Identify which cell holds the provided text, then report its (x, y) central coordinate. 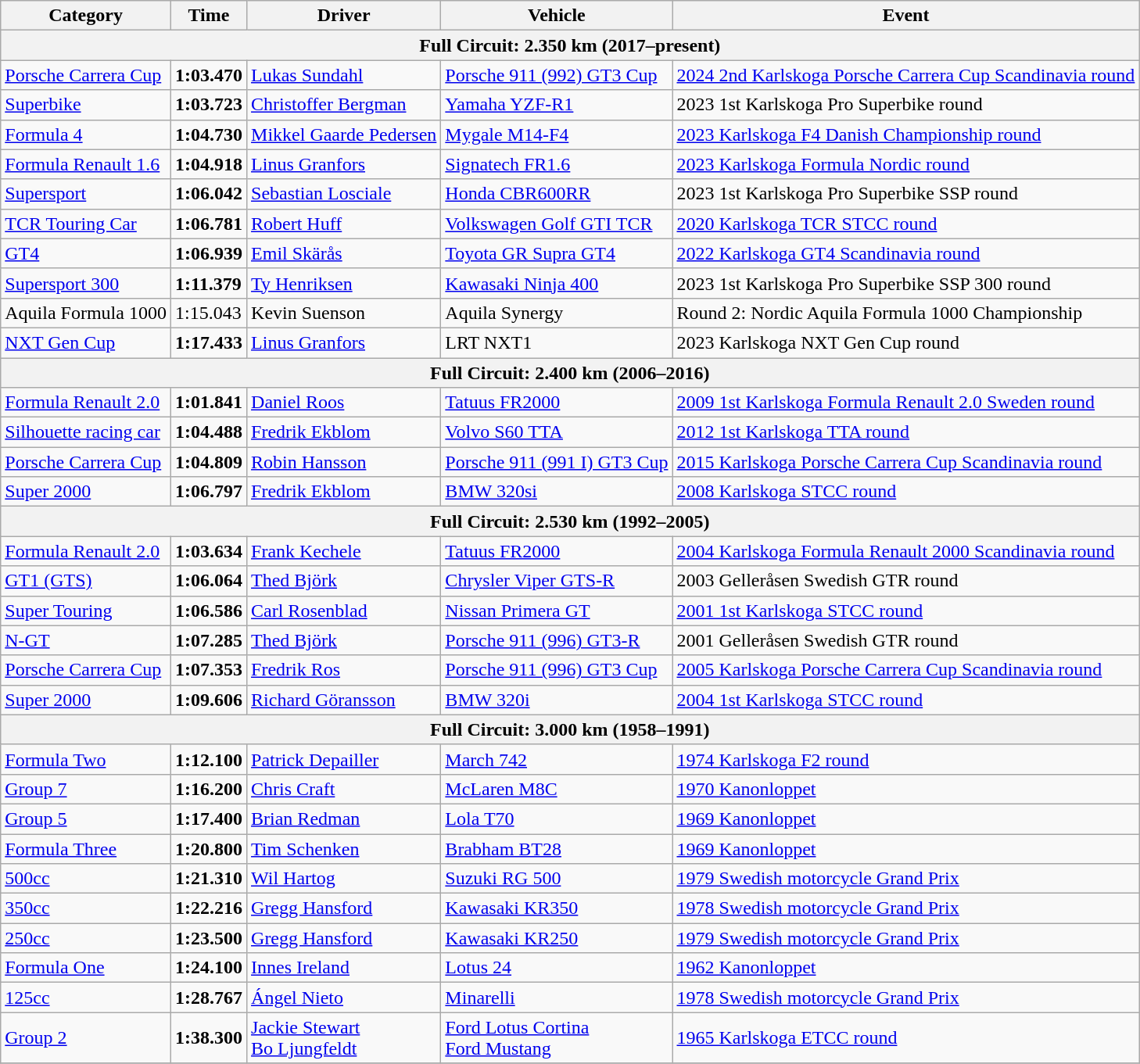
125cc (86, 998)
March 742 (557, 759)
1:17.433 (208, 342)
Full Circuit: 2.400 km (2006–2016) (570, 373)
2004 Karlskoga Formula Renault 2000 Scandinavia round (905, 551)
Super Touring (86, 611)
1:07.353 (208, 670)
2012 1st Karlskoga TTA round (905, 432)
2024 2nd Karlskoga Porsche Carrera Cup Scandinavia round (905, 75)
2023 1st Karlskoga Pro Superbike round (905, 105)
Signatech FR1.6 (557, 164)
1:06.042 (208, 194)
Chrysler Viper GTS-R (557, 581)
NXT Gen Cup (86, 342)
Full Circuit: 2.350 km (2017–present) (570, 45)
LRT NXT1 (557, 342)
1962 Kanonloppet (905, 968)
Volvo S60 TTA (557, 432)
1974 Karlskoga F2 round (905, 759)
Fredrik Ros (344, 670)
2003 Gelleråsen Swedish GTR round (905, 581)
1:06.781 (208, 224)
1:15.043 (208, 313)
Innes Ireland (344, 968)
1:12.100 (208, 759)
2001 Gelleråsen Swedish GTR round (905, 640)
1:38.300 (208, 1038)
2004 1st Karlskoga STCC round (905, 700)
2023 1st Karlskoga Pro Superbike SSP 300 round (905, 283)
Superbike (86, 105)
1:03.470 (208, 75)
Toyota GR Supra GT4 (557, 253)
Lukas Sundahl (344, 75)
1965 Karlskoga ETCC round (905, 1038)
2015 Karlskoga Porsche Carrera Cup Scandinavia round (905, 462)
2005 Karlskoga Porsche Carrera Cup Scandinavia round (905, 670)
500cc (86, 879)
1:04.809 (208, 462)
1:01.841 (208, 403)
2023 Karlskoga F4 Danish Championship round (905, 134)
2009 1st Karlskoga Formula Renault 2.0 Sweden round (905, 403)
Nissan Primera GT (557, 611)
Emil Skärås (344, 253)
1:03.723 (208, 105)
250cc (86, 938)
Ford Lotus CortinaFord Mustang (557, 1038)
Category (86, 16)
2022 Karlskoga GT4 Scandinavia round (905, 253)
Aquila Formula 1000 (86, 313)
1:17.400 (208, 819)
Lola T70 (557, 819)
2020 Karlskoga TCR STCC round (905, 224)
1:16.200 (208, 789)
Aquila Synergy (557, 313)
1:09.606 (208, 700)
Vehicle (557, 16)
Supersport (86, 194)
McLaren M8C (557, 789)
Porsche 911 (991 I) GT3 Cup (557, 462)
2023 1st Karlskoga Pro Superbike SSP round (905, 194)
Formula Renault 1.6 (86, 164)
Silhouette racing car (86, 432)
1:21.310 (208, 879)
350cc (86, 908)
Brabham BT28 (557, 848)
Formula Three (86, 848)
1:24.100 (208, 968)
Daniel Roos (344, 403)
Driver (344, 16)
1:04.918 (208, 164)
Formula One (86, 968)
Tim Schenken (344, 848)
1970 Kanonloppet (905, 789)
1:20.800 (208, 848)
Group 7 (86, 789)
2001 1st Karlskoga STCC round (905, 611)
2023 Karlskoga NXT Gen Cup round (905, 342)
2023 Karlskoga Formula Nordic round (905, 164)
Christoffer Bergman (344, 105)
Suzuki RG 500 (557, 879)
1:23.500 (208, 938)
Porsche 911 (996) GT3 Cup (557, 670)
1:06.586 (208, 611)
Brian Redman (344, 819)
Formula 4 (86, 134)
Porsche 911 (992) GT3 Cup (557, 75)
Supersport 300 (86, 283)
Wil Hartog (344, 879)
Kawasaki KR350 (557, 908)
1:28.767 (208, 998)
Volkswagen Golf GTI TCR (557, 224)
Lotus 24 (557, 968)
Ángel Nieto (344, 998)
Carl Rosenblad (344, 611)
Robin Hansson (344, 462)
Group 2 (86, 1038)
Round 2: Nordic Aquila Formula 1000 Championship (905, 313)
Porsche 911 (996) GT3-R (557, 640)
Mygale M14-F4 (557, 134)
Honda CBR600RR (557, 194)
Robert Huff (344, 224)
Sebastian Losciale (344, 194)
Mikkel Gaarde Pedersen (344, 134)
GT4 (86, 253)
Frank Kechele (344, 551)
1:04.730 (208, 134)
Event (905, 16)
Minarelli (557, 998)
TCR Touring Car (86, 224)
Richard Göransson (344, 700)
BMW 320si (557, 492)
GT1 (GTS) (86, 581)
1:06.064 (208, 581)
Patrick Depailler (344, 759)
1:07.285 (208, 640)
1:06.939 (208, 253)
N-GT (86, 640)
Kevin Suenson (344, 313)
Time (208, 16)
Full Circuit: 2.530 km (1992–2005) (570, 521)
Yamaha YZF-R1 (557, 105)
Group 5 (86, 819)
1:11.379 (208, 283)
1:22.216 (208, 908)
1:03.634 (208, 551)
Ty Henriksen (344, 283)
Full Circuit: 3.000 km (1958–1991) (570, 729)
Kawasaki KR250 (557, 938)
Kawasaki Ninja 400 (557, 283)
Formula Two (86, 759)
Jackie StewartBo Ljungfeldt (344, 1038)
1:06.797 (208, 492)
1:04.488 (208, 432)
2008 Karlskoga STCC round (905, 492)
Chris Craft (344, 789)
BMW 320i (557, 700)
